From the cell containing the given text, extract its center point as (x, y) coordinate. 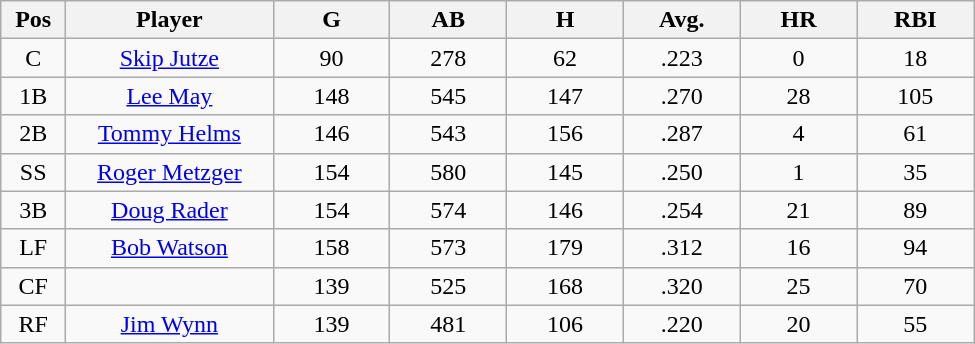
HR (798, 20)
3B (34, 210)
RBI (916, 20)
105 (916, 96)
580 (448, 172)
18 (916, 58)
RF (34, 324)
545 (448, 96)
278 (448, 58)
Doug Rader (170, 210)
89 (916, 210)
SS (34, 172)
Skip Jutze (170, 58)
1B (34, 96)
.320 (682, 286)
90 (332, 58)
.287 (682, 134)
16 (798, 248)
94 (916, 248)
Roger Metzger (170, 172)
Player (170, 20)
70 (916, 286)
LF (34, 248)
573 (448, 248)
20 (798, 324)
2B (34, 134)
145 (566, 172)
21 (798, 210)
106 (566, 324)
28 (798, 96)
0 (798, 58)
25 (798, 286)
543 (448, 134)
C (34, 58)
Jim Wynn (170, 324)
Lee May (170, 96)
.312 (682, 248)
.223 (682, 58)
147 (566, 96)
1 (798, 172)
525 (448, 286)
.250 (682, 172)
158 (332, 248)
Pos (34, 20)
Tommy Helms (170, 134)
62 (566, 58)
148 (332, 96)
H (566, 20)
156 (566, 134)
179 (566, 248)
481 (448, 324)
AB (448, 20)
4 (798, 134)
Bob Watson (170, 248)
G (332, 20)
168 (566, 286)
55 (916, 324)
35 (916, 172)
CF (34, 286)
.270 (682, 96)
Avg. (682, 20)
61 (916, 134)
.220 (682, 324)
574 (448, 210)
.254 (682, 210)
